Locate the cell with the specified text and output its (x, y) center coordinate. 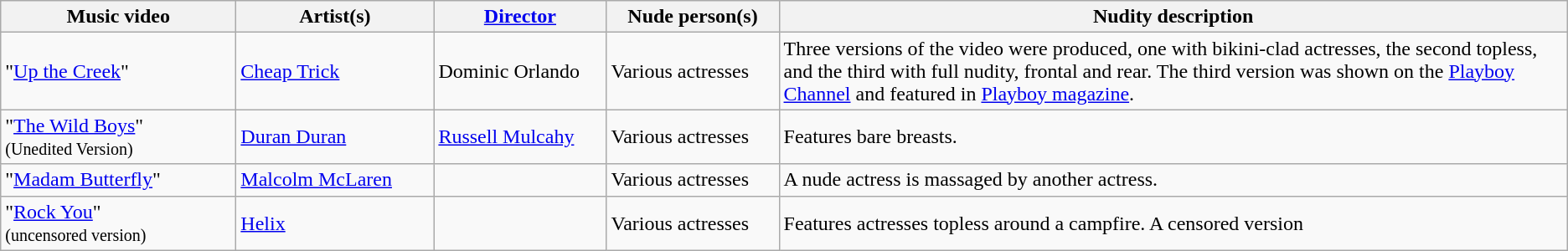
Nude person(s) (693, 17)
"Madam Butterfly" (119, 180)
Dominic Orlando (520, 71)
Nudity description (1173, 17)
Features bare breasts. (1173, 137)
Malcolm McLaren (335, 180)
Artist(s) (335, 17)
Duran Duran (335, 137)
"The Wild Boys" (Unedited Version) (119, 137)
Director (520, 17)
Cheap Trick (335, 71)
Helix (335, 223)
Music video (119, 17)
"Up the Creek" (119, 71)
Features actresses topless around a campfire. A censored version (1173, 223)
"Rock You" (uncensored version) (119, 223)
A nude actress is massaged by another actress. (1173, 180)
Russell Mulcahy (520, 137)
